From the cell containing the given text, extract its center point as [X, Y] coordinate. 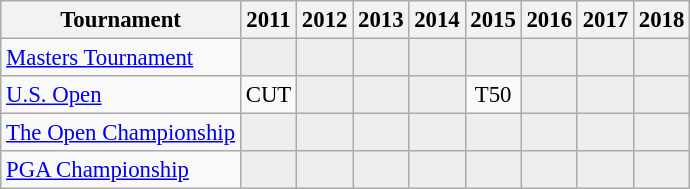
2014 [437, 20]
2016 [549, 20]
CUT [268, 95]
2015 [493, 20]
2012 [325, 20]
U.S. Open [121, 95]
The Open Championship [121, 133]
2011 [268, 20]
T50 [493, 95]
2018 [661, 20]
Masters Tournament [121, 58]
2017 [605, 20]
PGA Championship [121, 170]
Tournament [121, 20]
2013 [381, 20]
